Identify which cell holds the provided text, then report its [X, Y] central coordinate. 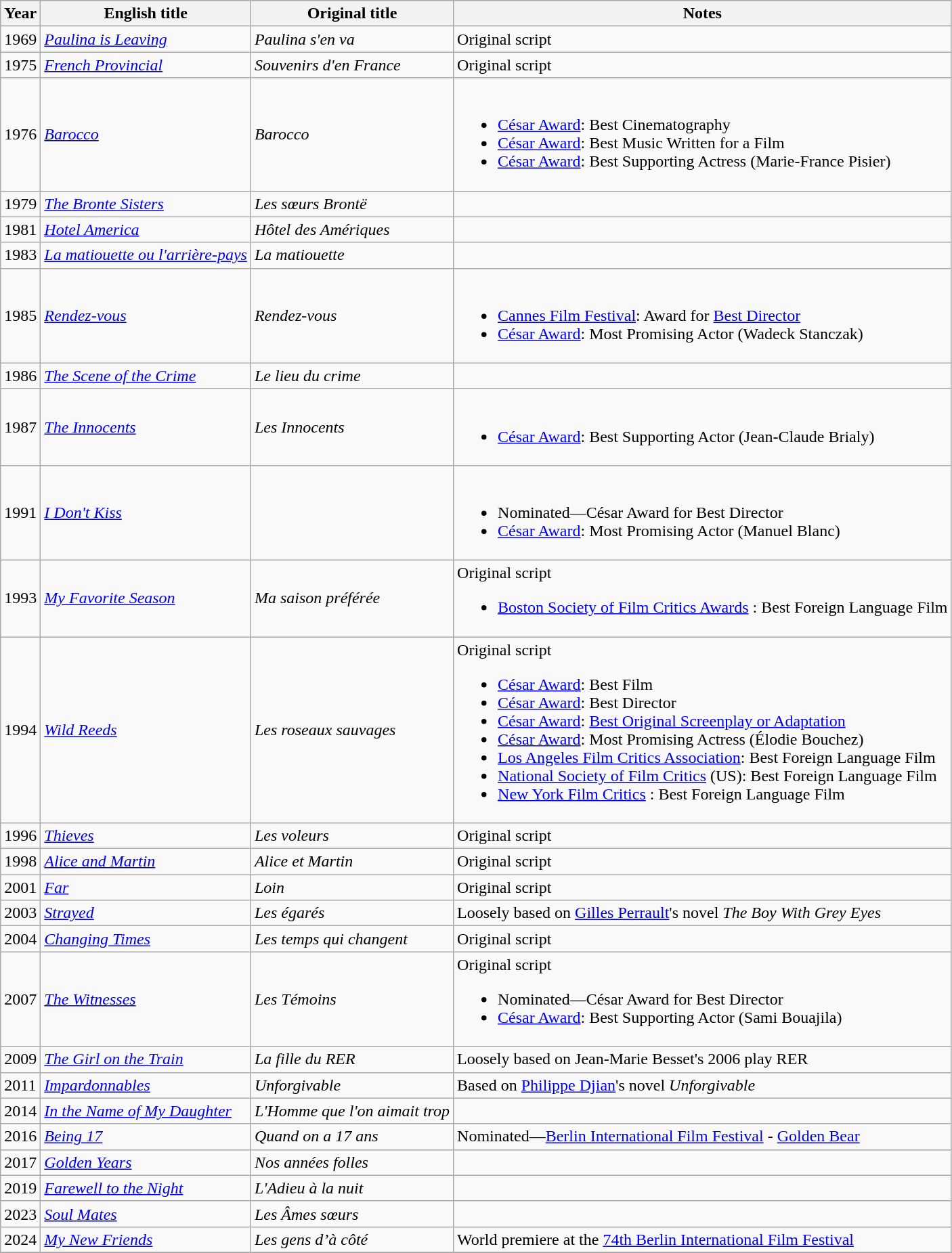
Les sœurs Brontë [352, 204]
Cannes Film Festival: Award for Best DirectorCésar Award: Most Promising Actor (Wadeck Stanczak) [703, 315]
1987 [20, 426]
1991 [20, 512]
Year [20, 14]
2011 [20, 1085]
2007 [20, 999]
2003 [20, 913]
The Scene of the Crime [146, 376]
1975 [20, 65]
1983 [20, 255]
My New Friends [146, 1239]
Les temps qui changent [352, 939]
Impardonnables [146, 1085]
2001 [20, 887]
The Bronte Sisters [146, 204]
Les voleurs [352, 836]
1994 [20, 730]
César Award: Best Supporting Actor (Jean-Claude Brialy) [703, 426]
Hotel America [146, 229]
Original title [352, 14]
2017 [20, 1162]
English title [146, 14]
The Innocents [146, 426]
2019 [20, 1188]
2016 [20, 1137]
La matiouette [352, 255]
Ma saison préférée [352, 598]
Loosely based on Gilles Perrault's novel The Boy With Grey Eyes [703, 913]
1993 [20, 598]
My Favorite Season [146, 598]
Souvenirs d'en France [352, 65]
Nos années folles [352, 1162]
Quand on a 17 ans [352, 1137]
1976 [20, 134]
Changing Times [146, 939]
L'Adieu à la nuit [352, 1188]
César Award: Best CinematographyCésar Award: Best Music Written for a FilmCésar Award: Best Supporting Actress (Marie-France Pisier) [703, 134]
In the Name of My Daughter [146, 1111]
Thieves [146, 836]
Hôtel des Amériques [352, 229]
1985 [20, 315]
Loin [352, 887]
Les Innocents [352, 426]
2023 [20, 1214]
Original scriptNominated—César Award for Best DirectorCésar Award: Best Supporting Actor (Sami Bouajila) [703, 999]
1998 [20, 862]
Alice and Martin [146, 862]
2024 [20, 1239]
La matiouette ou l'arrière-pays [146, 255]
Farewell to the Night [146, 1188]
Les Témoins [352, 999]
Notes [703, 14]
Wild Reeds [146, 730]
1979 [20, 204]
2004 [20, 939]
Les roseaux sauvages [352, 730]
La fille du RER [352, 1059]
1969 [20, 39]
Paulina s'en va [352, 39]
I Don't Kiss [146, 512]
1981 [20, 229]
Loosely based on Jean-Marie Besset's 2006 play RER [703, 1059]
1986 [20, 376]
Le lieu du crime [352, 376]
2014 [20, 1111]
Golden Years [146, 1162]
Les égarés [352, 913]
2009 [20, 1059]
French Provincial [146, 65]
L'Homme que l'on aimait trop [352, 1111]
Les gens d’à côté [352, 1239]
Far [146, 887]
Nominated—César Award for Best DirectorCésar Award: Most Promising Actor (Manuel Blanc) [703, 512]
Nominated—Berlin International Film Festival - Golden Bear [703, 1137]
Based on Philippe Djian's novel Unforgivable [703, 1085]
Unforgivable [352, 1085]
The Girl on the Train [146, 1059]
Original scriptBoston Society of Film Critics Awards : Best Foreign Language Film [703, 598]
Being 17 [146, 1137]
Paulina is Leaving [146, 39]
World premiere at the 74th Berlin International Film Festival [703, 1239]
Alice et Martin [352, 862]
Les Âmes sœurs [352, 1214]
The Witnesses [146, 999]
Soul Mates [146, 1214]
Strayed [146, 913]
1996 [20, 836]
